Pinpoint the cell where the given text exists, returning its (x, y) midpoint coordinate. 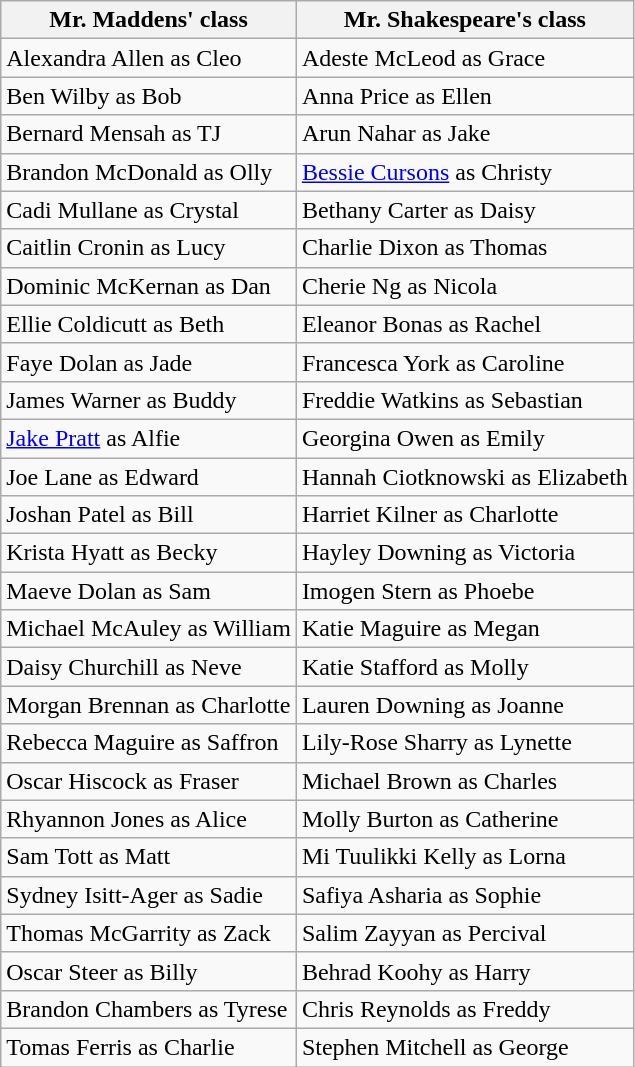
Brandon Chambers as Tyrese (149, 1009)
Molly Burton as Catherine (464, 819)
Morgan Brennan as Charlotte (149, 705)
Stephen Mitchell as George (464, 1047)
Rebecca Maguire as Saffron (149, 743)
Adeste McLeod as Grace (464, 58)
Freddie Watkins as Sebastian (464, 400)
Maeve Dolan as Sam (149, 591)
Hayley Downing as Victoria (464, 553)
Thomas McGarrity as Zack (149, 933)
Oscar Steer as Billy (149, 971)
Lauren Downing as Joanne (464, 705)
Alexandra Allen as Cleo (149, 58)
Arun Nahar as Jake (464, 134)
Francesca York as Caroline (464, 362)
Ellie Coldicutt as Beth (149, 324)
Harriet Kilner as Charlotte (464, 515)
Charlie Dixon as Thomas (464, 248)
James Warner as Buddy (149, 400)
Mi Tuulikki Kelly as Lorna (464, 857)
Salim Zayyan as Percival (464, 933)
Cadi Mullane as Crystal (149, 210)
Mr. Maddens' class (149, 20)
Jake Pratt as Alfie (149, 438)
Chris Reynolds as Freddy (464, 1009)
Bernard Mensah as TJ (149, 134)
Michael Brown as Charles (464, 781)
Daisy Churchill as Neve (149, 667)
Bessie Cursons as Christy (464, 172)
Bethany Carter as Daisy (464, 210)
Anna Price as Ellen (464, 96)
Joshan Patel as Bill (149, 515)
Katie Maguire as Megan (464, 629)
Mr. Shakespeare's class (464, 20)
Behrad Koohy as Harry (464, 971)
Georgina Owen as Emily (464, 438)
Imogen Stern as Phoebe (464, 591)
Rhyannon Jones as Alice (149, 819)
Caitlin Cronin as Lucy (149, 248)
Katie Stafford as Molly (464, 667)
Safiya Asharia as Sophie (464, 895)
Hannah Ciotknowski as Elizabeth (464, 477)
Oscar Hiscock as Fraser (149, 781)
Dominic McKernan as Dan (149, 286)
Joe Lane as Edward (149, 477)
Brandon McDonald as Olly (149, 172)
Cherie Ng as Nicola (464, 286)
Sam Tott as Matt (149, 857)
Faye Dolan as Jade (149, 362)
Michael McAuley as William (149, 629)
Krista Hyatt as Becky (149, 553)
Tomas Ferris as Charlie (149, 1047)
Lily-Rose Sharry as Lynette (464, 743)
Ben Wilby as Bob (149, 96)
Sydney Isitt-Ager as Sadie (149, 895)
Eleanor Bonas as Rachel (464, 324)
